Detect which cell encompasses the target text, then output its [X, Y] center coordinate. 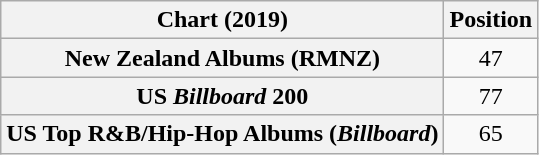
Position [491, 20]
47 [491, 58]
65 [491, 134]
77 [491, 96]
US Billboard 200 [222, 96]
US Top R&B/Hip-Hop Albums (Billboard) [222, 134]
Chart (2019) [222, 20]
New Zealand Albums (RMNZ) [222, 58]
